Provide the [x, y] coordinate of the cell's center where the given text is located.  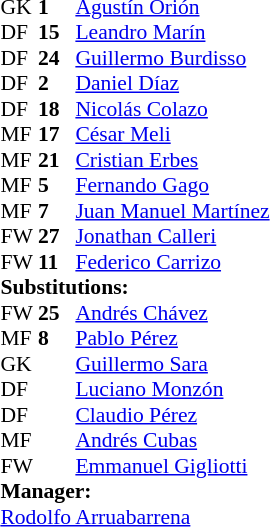
Substitutions: [134, 287]
25 [57, 313]
11 [57, 262]
Nicolás Colazo [172, 109]
Cristian Erbes [172, 160]
GK [19, 364]
Claudio Pérez [172, 415]
21 [57, 160]
27 [57, 237]
Juan Manuel Martínez [172, 211]
15 [57, 33]
17 [57, 135]
Fernando Gago [172, 185]
Luciano Monzón [172, 389]
8 [57, 339]
Daniel Díaz [172, 83]
24 [57, 58]
18 [57, 109]
7 [57, 211]
Manager: [134, 491]
César Meli [172, 135]
2 [57, 83]
Pablo Pérez [172, 339]
Andrés Cubas [172, 441]
5 [57, 185]
Guillermo Sara [172, 364]
Federico Carrizo [172, 262]
Emmanuel Gigliotti [172, 466]
Jonathan Calleri [172, 237]
Andrés Chávez [172, 313]
Leandro Marín [172, 33]
Guillermo Burdisso [172, 58]
